Pinpoint the cell where the given text exists, returning its [X, Y] midpoint coordinate. 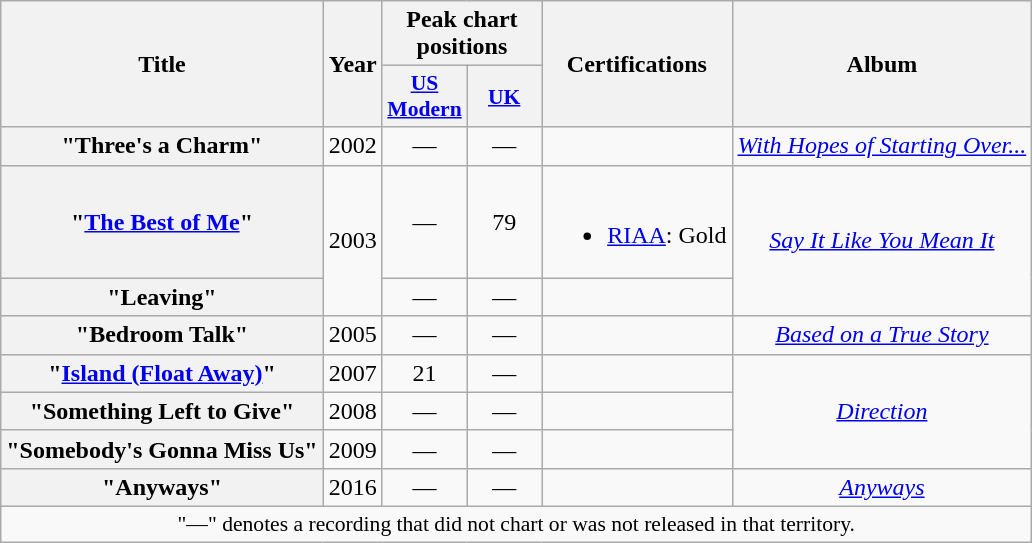
2008 [352, 411]
"Something Left to Give" [162, 411]
"Three's a Charm" [162, 146]
Anyways [882, 487]
USModern [424, 96]
Based on a True Story [882, 335]
2002 [352, 146]
2016 [352, 487]
With Hopes of Starting Over... [882, 146]
"Bedroom Talk" [162, 335]
2003 [352, 240]
Say It Like You Mean It [882, 240]
"Leaving" [162, 297]
2005 [352, 335]
79 [504, 222]
"The Best of Me" [162, 222]
2007 [352, 373]
21 [424, 373]
UK [504, 96]
2009 [352, 449]
Album [882, 64]
Peak chart positions [462, 34]
"—" denotes a recording that did not chart or was not released in that territory. [516, 524]
"Island (Float Away)" [162, 373]
Year [352, 64]
Title [162, 64]
Certifications [637, 64]
RIAA: Gold [637, 222]
"Somebody's Gonna Miss Us" [162, 449]
"Anyways" [162, 487]
Direction [882, 411]
